Capture the cell that displays the provided text and extract its (X, Y) central coordinate. 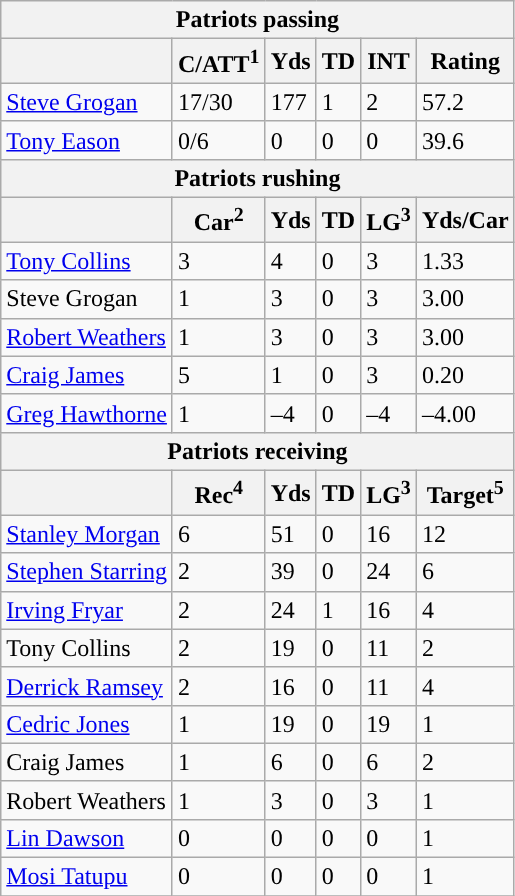
5 (218, 375)
Tony Eason (87, 140)
0.20 (465, 375)
1.33 (465, 261)
12 (465, 534)
Rec4 (218, 492)
Rating (465, 62)
57.2 (465, 102)
0/6 (218, 140)
INT (389, 62)
39.6 (465, 140)
Derrick Ramsey (87, 686)
Stanley Morgan (87, 534)
Irving Fryar (87, 610)
Car2 (218, 220)
Patriots rushing (258, 178)
–4.00 (465, 413)
Greg Hawthorne (87, 413)
Target5 (465, 492)
Lin Dawson (87, 839)
177 (290, 102)
C/ATT1 (218, 62)
Patriots passing (258, 20)
51 (290, 534)
Patriots receiving (258, 451)
17/30 (218, 102)
Cedric Jones (87, 724)
Stephen Starring (87, 572)
Mosi Tatupu (87, 877)
39 (290, 572)
Yds/Car (465, 220)
